Identify which cell holds the provided text, then report its [x, y] central coordinate. 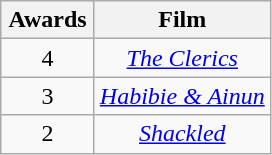
Shackled [182, 134]
4 [48, 58]
Awards [48, 20]
3 [48, 96]
Habibie & Ainun [182, 96]
The Clerics [182, 58]
Film [182, 20]
2 [48, 134]
